Identify which cell holds the provided text, then report its [X, Y] central coordinate. 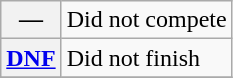
DNF [31, 58]
Did not finish [146, 58]
— [31, 20]
Did not compete [146, 20]
